Detect which cell encompasses the target text, then output its (X, Y) center coordinate. 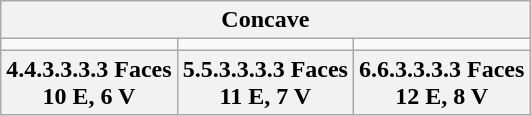
4.4.3.3.3.3 Faces10 E, 6 V (89, 82)
5.5.3.3.3.3 Faces11 E, 7 V (265, 82)
Concave (266, 20)
6.6.3.3.3.3 Faces12 E, 8 V (441, 82)
